Search for the cell housing the specified text and yield its [x, y] center coordinate. 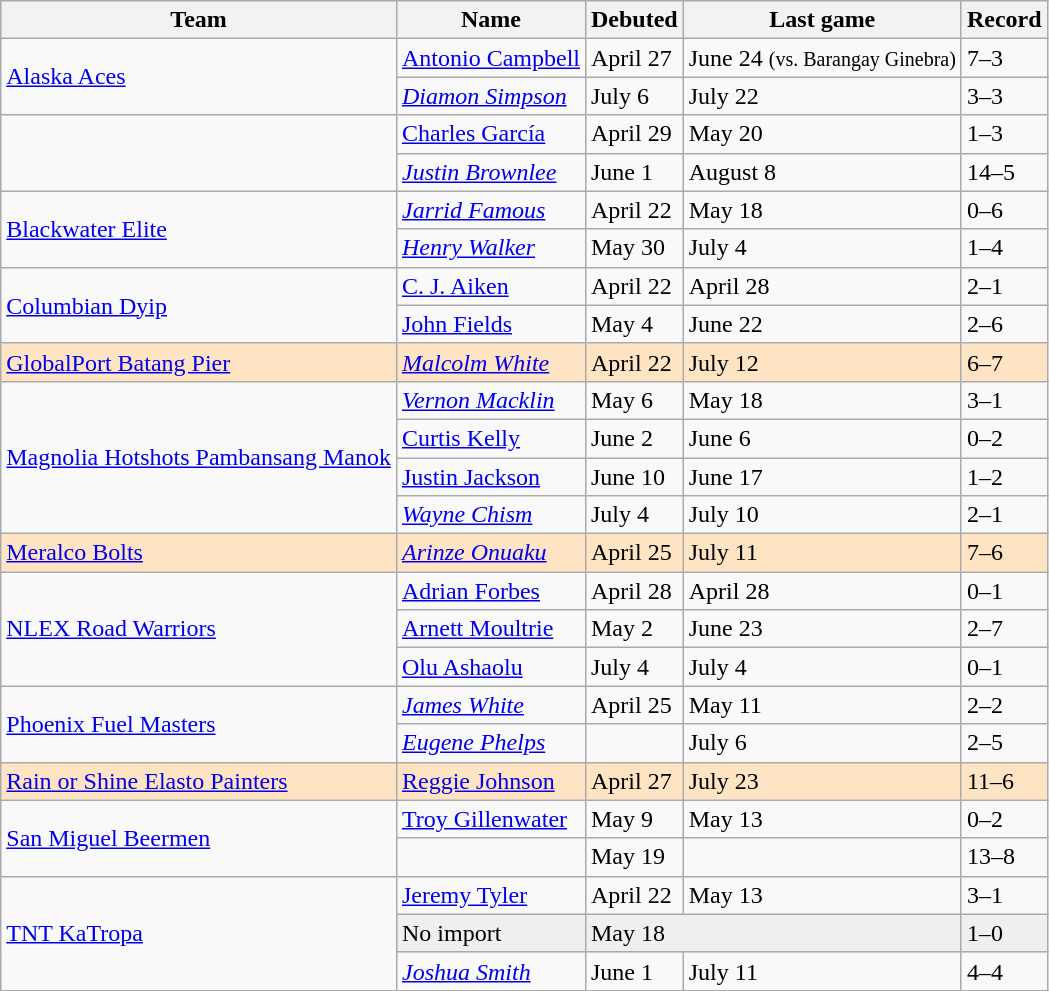
Jarrid Famous [490, 210]
13–8 [1004, 857]
May 19 [634, 857]
Adrian Forbes [490, 591]
14–5 [1004, 172]
June 24 (vs. Barangay Ginebra) [822, 58]
Troy Gillenwater [490, 819]
1–0 [1004, 933]
Rain or Shine Elasto Painters [199, 781]
Joshua Smith [490, 971]
April 29 [634, 134]
June 17 [822, 477]
June 23 [822, 629]
2–5 [1004, 743]
May 30 [634, 248]
June 2 [634, 438]
2–6 [1004, 324]
7–6 [1004, 553]
May 20 [822, 134]
Team [199, 20]
July 23 [822, 781]
Jeremy Tyler [490, 895]
May 11 [822, 705]
Arnett Moultrie [490, 629]
Reggie Johnson [490, 781]
C. J. Aiken [490, 286]
4–4 [1004, 971]
Name [490, 20]
May 2 [634, 629]
Olu Ashaolu [490, 667]
Phoenix Fuel Masters [199, 724]
1–4 [1004, 248]
James White [490, 705]
Justin Brownlee [490, 172]
August 8 [822, 172]
Last game [822, 20]
NLEX Road Warriors [199, 629]
May 4 [634, 324]
TNT KaTropa [199, 933]
Columbian Dyip [199, 305]
May 9 [634, 819]
Debuted [634, 20]
San Miguel Beermen [199, 838]
July 10 [822, 515]
Vernon Macklin [490, 400]
Curtis Kelly [490, 438]
Arinze Onuaku [490, 553]
Wayne Chism [490, 515]
June 10 [634, 477]
Blackwater Elite [199, 229]
June 6 [822, 438]
No import [490, 933]
Henry Walker [490, 248]
Justin Jackson [490, 477]
May 6 [634, 400]
July 12 [822, 362]
Meralco Bolts [199, 553]
0–6 [1004, 210]
John Fields [490, 324]
2–2 [1004, 705]
July 22 [822, 96]
7–3 [1004, 58]
Magnolia Hotshots Pambansang Manok [199, 457]
June 22 [822, 324]
Diamon Simpson [490, 96]
Antonio Campbell [490, 58]
1–3 [1004, 134]
Record [1004, 20]
Charles García [490, 134]
6–7 [1004, 362]
GlobalPort Batang Pier [199, 362]
1–2 [1004, 477]
2–7 [1004, 629]
Malcolm White [490, 362]
Eugene Phelps [490, 743]
3–3 [1004, 96]
Alaska Aces [199, 77]
11–6 [1004, 781]
